From the cell containing the given text, extract its center point as (X, Y) coordinate. 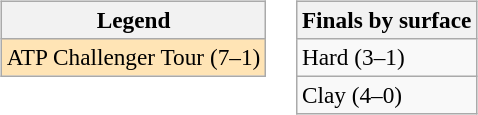
Hard (3–1) (387, 57)
ATP Challenger Tour (7–1) (133, 57)
Finals by surface (387, 20)
Legend (133, 20)
Clay (4–0) (387, 95)
